Determine the (x, y) coordinate at the center of the cell enclosing the given text.  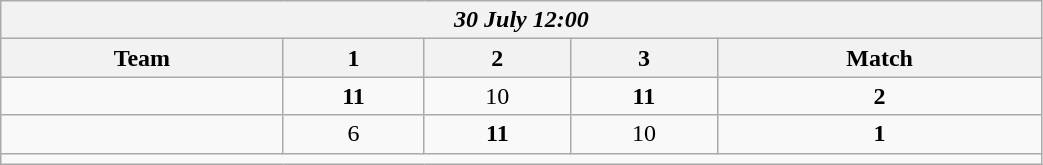
6 (354, 134)
Team (142, 58)
3 (644, 58)
Match (880, 58)
30 July 12:00 (522, 20)
